Find where the given text appears and provide that cell's center as (x, y) coordinate. 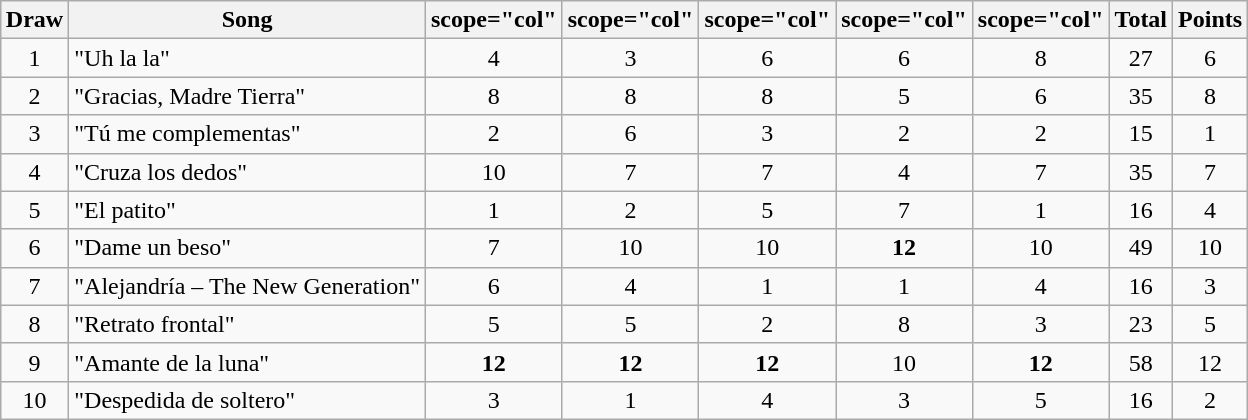
"Gracias, Madre Tierra" (248, 96)
"Alejandría – The New Generation" (248, 286)
"Amante de la luna" (248, 362)
"Cruza los dedos" (248, 172)
Song (248, 20)
Draw (34, 20)
15 (1141, 134)
"Tú me complementas" (248, 134)
"Dame un beso" (248, 248)
Total (1141, 20)
"Despedida de soltero" (248, 400)
58 (1141, 362)
23 (1141, 324)
9 (34, 362)
27 (1141, 58)
"El patito" (248, 210)
49 (1141, 248)
Points (1210, 20)
"Uh la la" (248, 58)
"Retrato frontal" (248, 324)
